Search for the cell housing the specified text and yield its [x, y] center coordinate. 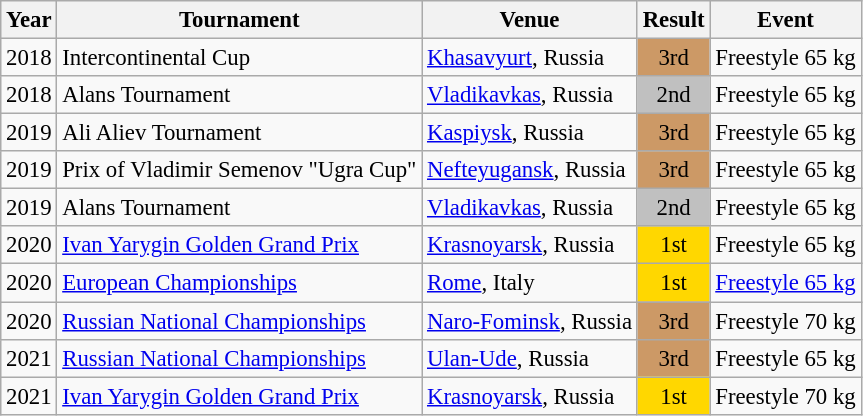
European Championships [240, 283]
Khasavyurt, Russia [530, 58]
Year [29, 20]
Nefteyugansk, Russia [530, 170]
Intercontinental Cup [240, 58]
Naro-Fominsk, Russia [530, 321]
Event [786, 20]
Ali Aliev Tournament [240, 133]
Ulan-Ude, Russia [530, 358]
Tournament [240, 20]
Venue [530, 20]
Result [674, 20]
Prix of Vladimir Semenov "Ugra Cup" [240, 170]
Kaspiysk, Russia [530, 133]
Rome, Italy [530, 283]
